Find where the given text appears and provide that cell's center as [x, y] coordinate. 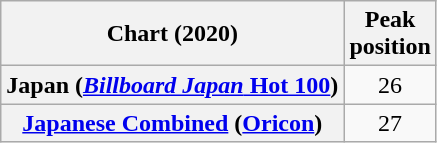
Peakposition [390, 34]
Japan (Billboard Japan Hot 100) [172, 85]
26 [390, 85]
27 [390, 123]
Japanese Combined (Oricon) [172, 123]
Chart (2020) [172, 34]
